Find where the given text appears and provide that cell's center as (x, y) coordinate. 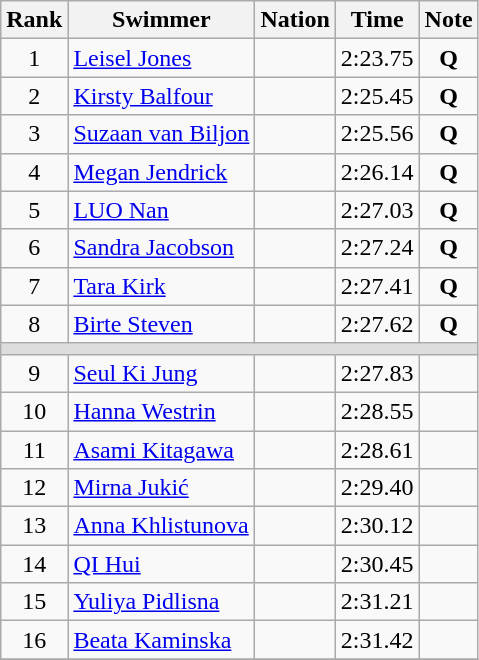
2:28.55 (377, 411)
2:27.83 (377, 373)
8 (34, 324)
2:29.40 (377, 488)
3 (34, 134)
2:28.61 (377, 449)
2:31.42 (377, 640)
Yuliya Pidlisna (162, 602)
10 (34, 411)
6 (34, 248)
Sandra Jacobson (162, 248)
2:26.14 (377, 172)
Beata Kaminska (162, 640)
12 (34, 488)
2:27.62 (377, 324)
Kirsty Balfour (162, 96)
Leisel Jones (162, 58)
15 (34, 602)
7 (34, 286)
Time (377, 20)
2:27.41 (377, 286)
QI Hui (162, 564)
2:25.56 (377, 134)
Seul Ki Jung (162, 373)
Megan Jendrick (162, 172)
2:25.45 (377, 96)
16 (34, 640)
Anna Khlistunova (162, 526)
2:31.21 (377, 602)
Suzaan van Biljon (162, 134)
5 (34, 210)
Hanna Westrin (162, 411)
2 (34, 96)
Tara Kirk (162, 286)
9 (34, 373)
Birte Steven (162, 324)
4 (34, 172)
11 (34, 449)
2:23.75 (377, 58)
2:27.03 (377, 210)
Nation (295, 20)
LUO Nan (162, 210)
2:30.12 (377, 526)
2:30.45 (377, 564)
2:27.24 (377, 248)
1 (34, 58)
13 (34, 526)
Rank (34, 20)
Mirna Jukić (162, 488)
Asami Kitagawa (162, 449)
14 (34, 564)
Note (448, 20)
Swimmer (162, 20)
